Provide the [X, Y] coordinate of the cell's center where the given text is located.  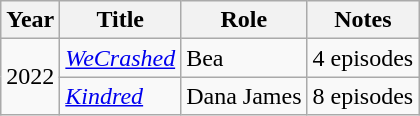
8 episodes [363, 96]
WeCrashed [120, 58]
Notes [363, 20]
2022 [30, 77]
4 episodes [363, 58]
Role [244, 20]
Bea [244, 58]
Year [30, 20]
Title [120, 20]
Dana James [244, 96]
Kindred [120, 96]
